Capture the cell that displays the provided text and extract its (X, Y) central coordinate. 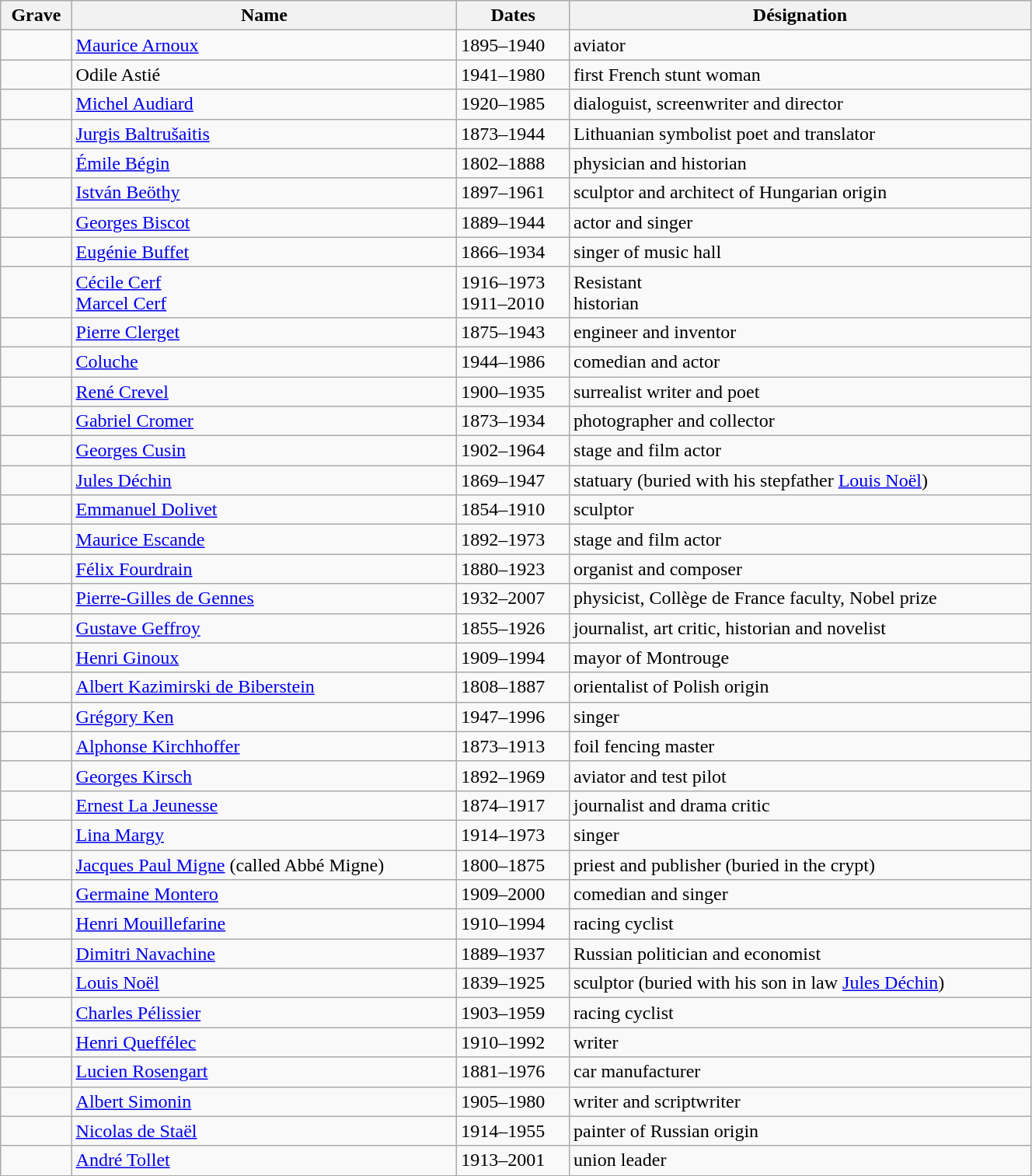
Germaine Montero (264, 895)
Jules Déchin (264, 480)
1947–1996 (513, 717)
Maurice Arnoux (264, 45)
union leader (800, 1160)
1902–1964 (513, 451)
Louis Noël (264, 983)
Félix Fourdrain (264, 569)
aviator and test pilot (800, 776)
engineer and inventor (800, 332)
aviator (800, 45)
Name (264, 16)
Emmanuel Dolivet (264, 510)
1944–1986 (513, 361)
1910–1994 (513, 924)
organist and composer (800, 569)
1889–1937 (513, 954)
1892–1973 (513, 539)
photographer and collector (800, 421)
René Crevel (264, 391)
priest and publisher (buried in the crypt) (800, 865)
Gabriel Cromer (264, 421)
Albert Kazimirski de Biberstein (264, 687)
1914–1955 (513, 1131)
1875–1943 (513, 332)
Désignation (800, 16)
1903–1959 (513, 1013)
1873–1913 (513, 746)
1913–2001 (513, 1160)
Grave (36, 16)
István Beöthy (264, 193)
physicist, Collège de France faculty, Nobel prize (800, 598)
Henri Queffélec (264, 1042)
1910–1992 (513, 1042)
Ernest La Jeunesse (264, 805)
Michel Audiard (264, 104)
Russian politician and economist (800, 954)
1892–1969 (513, 776)
1905–1980 (513, 1101)
sculptor (buried with his son in law Jules Déchin) (800, 983)
singer of music hall (800, 252)
physician and historian (800, 163)
1941–1980 (513, 75)
writer and scriptwriter (800, 1101)
1874–1917 (513, 805)
1900–1935 (513, 391)
Coluche (264, 361)
1808–1887 (513, 687)
1881–1976 (513, 1072)
Jacques Paul Migne (called Abbé Migne) (264, 865)
1854–1910 (513, 510)
Georges Biscot (264, 222)
1895–1940 (513, 45)
Henri Ginoux (264, 658)
Albert Simonin (264, 1101)
1914–1973 (513, 835)
1880–1923 (513, 569)
1889–1944 (513, 222)
Lithuanian symbolist poet and translator (800, 134)
Lina Margy (264, 835)
1855–1926 (513, 628)
painter of Russian origin (800, 1131)
actor and singer (800, 222)
journalist, art critic, historian and novelist (800, 628)
1909–2000 (513, 895)
first French stunt woman (800, 75)
Eugénie Buffet (264, 252)
Pierre-Gilles de Gennes (264, 598)
car manufacturer (800, 1072)
Georges Cusin (264, 451)
foil fencing master (800, 746)
comedian and singer (800, 895)
1920–1985 (513, 104)
Pierre Clerget (264, 332)
sculptor (800, 510)
Alphonse Kirchhoffer (264, 746)
Cécile CerfMarcel Cerf (264, 292)
1800–1875 (513, 865)
dialoguist, screenwriter and director (800, 104)
1802–1888 (513, 163)
1909–1994 (513, 658)
Dimitri Navachine (264, 954)
Dates (513, 16)
1839–1925 (513, 983)
surrealist writer and poet (800, 391)
Gustave Geffroy (264, 628)
1916–19731911–2010 (513, 292)
writer (800, 1042)
statuary (buried with his stepfather Louis Noël) (800, 480)
Lucien Rosengart (264, 1072)
mayor of Montrouge (800, 658)
Charles Pélissier (264, 1013)
André Tollet (264, 1160)
Odile Astié (264, 75)
Henri Mouillefarine (264, 924)
Maurice Escande (264, 539)
1866–1934 (513, 252)
orientalist of Polish origin (800, 687)
1873–1944 (513, 134)
1873–1934 (513, 421)
sculptor and architect of Hungarian origin (800, 193)
Grégory Ken (264, 717)
journalist and drama critic (800, 805)
Nicolas de Staël (264, 1131)
Resistanthistorian (800, 292)
comedian and actor (800, 361)
1932–2007 (513, 598)
1869–1947 (513, 480)
Jurgis Baltrušaitis (264, 134)
1897–1961 (513, 193)
Émile Bégin (264, 163)
Georges Kirsch (264, 776)
